Return the (x, y) coordinate for the center point of the cell that contains the specified text.  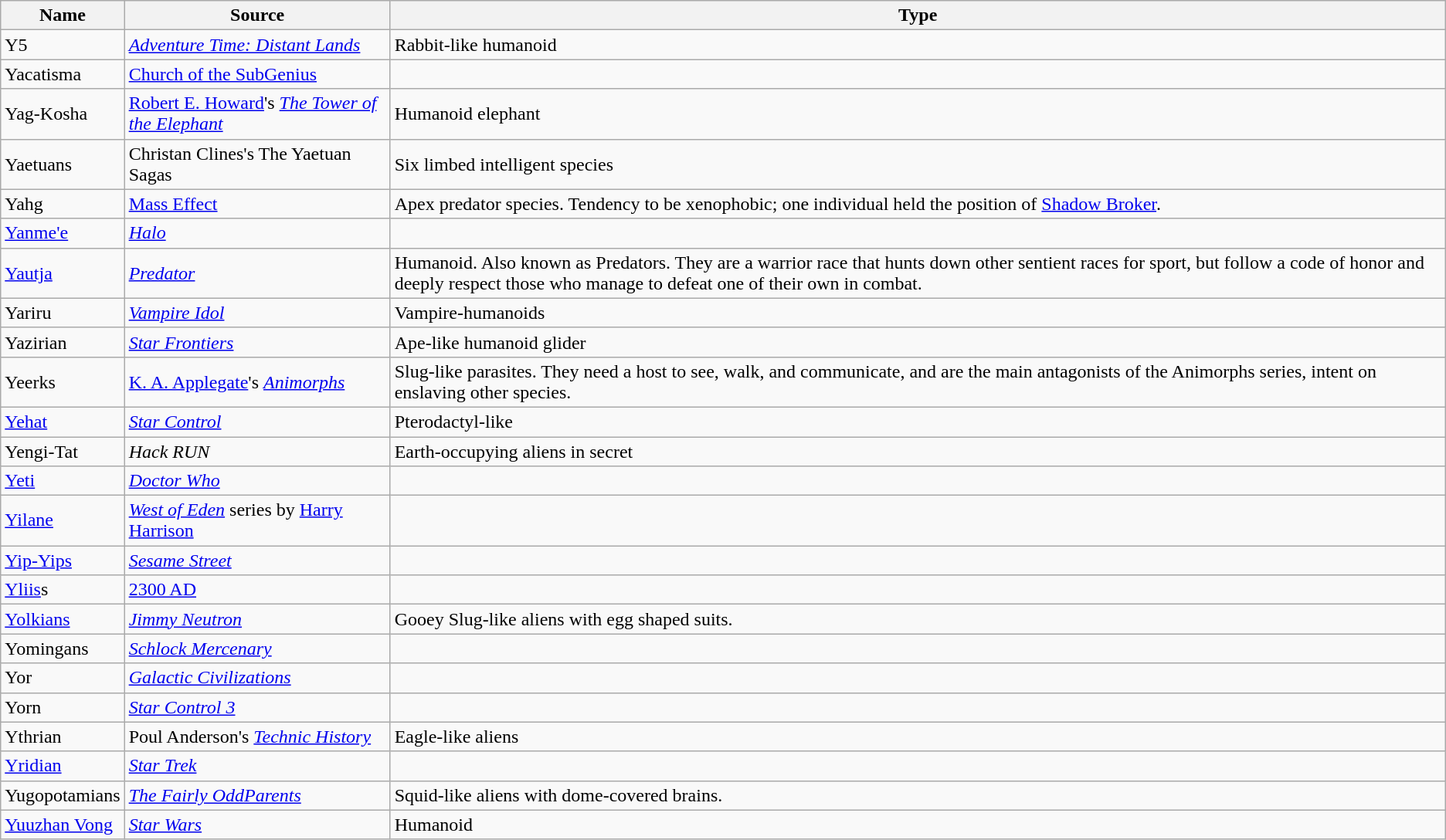
Yomingans (63, 649)
2300 AD (257, 590)
Star Wars (257, 825)
Yugopotamians (63, 795)
The Fairly OddParents (257, 795)
Earth-occupying aliens in secret (918, 452)
Yilane (63, 520)
Yacatisma (63, 74)
Sesame Street (257, 561)
Yolkians (63, 619)
Name (63, 15)
Church of the SubGenius (257, 74)
Rabbit-like humanoid (918, 45)
Squid-like aliens with dome-covered brains. (918, 795)
Yuuzhan Vong (63, 825)
Yazirian (63, 342)
Christan Clines's The Yaetuan Sagas (257, 164)
Apex predator species. Tendency to be xenophobic; one individual held the position of Shadow Broker. (918, 204)
Yanme'e (63, 233)
Yaetuans (63, 164)
Halo (257, 233)
Yor (63, 678)
Robert E. Howard's The Tower of the Elephant (257, 114)
Jimmy Neutron (257, 619)
Schlock Mercenary (257, 649)
Star Trek (257, 766)
Humanoid elephant (918, 114)
Six limbed intelligent species (918, 164)
Yeti (63, 481)
Poul Anderson's Technic History (257, 737)
Yeerks (63, 381)
Yorn (63, 707)
Yengi-Tat (63, 452)
Gooey Slug-like aliens with egg shaped suits. (918, 619)
Hack RUN (257, 452)
Yehat (63, 422)
Doctor Who (257, 481)
Pterodactyl-like (918, 422)
West of Eden series by Harry Harrison (257, 520)
Humanoid (918, 825)
Yridian (63, 766)
K. A. Applegate's Animorphs (257, 381)
Y5 (63, 45)
Source (257, 15)
Eagle-like aliens (918, 737)
Star Frontiers (257, 342)
Galactic Civilizations (257, 678)
Yip-Yips (63, 561)
Yariru (63, 313)
Star Control (257, 422)
Vampire-humanoids (918, 313)
Type (918, 15)
Yautja (63, 273)
Mass Effect (257, 204)
Yag-Kosha (63, 114)
Ythrian (63, 737)
Predator (257, 273)
Star Control 3 (257, 707)
Adventure Time: Distant Lands (257, 45)
Yahg (63, 204)
Yliiss (63, 590)
Vampire Idol (257, 313)
Ape-like humanoid glider (918, 342)
